Capture the cell that displays the provided text and extract its (x, y) central coordinate. 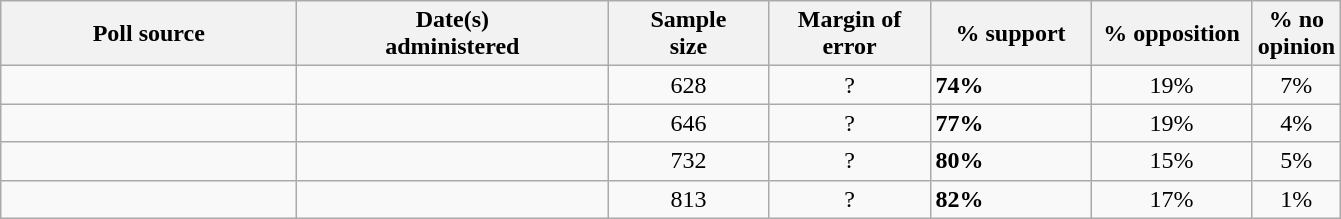
1% (1296, 199)
646 (688, 123)
Samplesize (688, 34)
732 (688, 161)
% opposition (1172, 34)
77% (1010, 123)
Margin oferror (850, 34)
Poll source (149, 34)
Date(s)administered (452, 34)
% no opinion (1296, 34)
17% (1172, 199)
15% (1172, 161)
80% (1010, 161)
4% (1296, 123)
5% (1296, 161)
82% (1010, 199)
74% (1010, 85)
813 (688, 199)
7% (1296, 85)
% support (1010, 34)
628 (688, 85)
